Scan for the cell matching the given text and deliver its (x, y) coordinate at center. 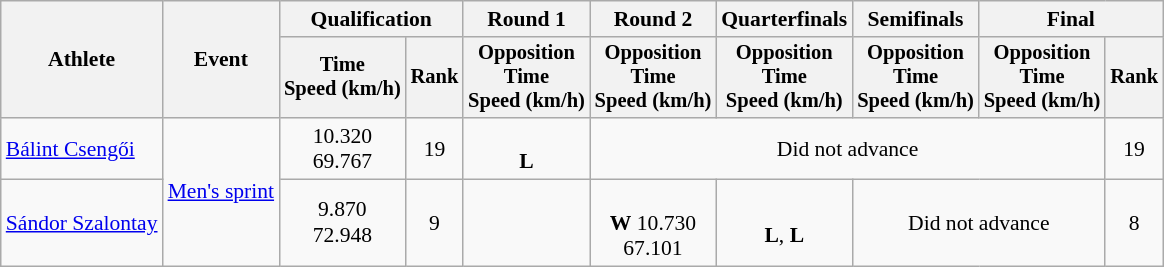
9.87072.948 (342, 224)
Sándor Szalontay (82, 224)
Men's sprint (222, 192)
Round 2 (654, 19)
Final (1071, 19)
Round 1 (526, 19)
TimeSpeed (km/h) (342, 78)
9 (435, 224)
Event (222, 60)
W 10.73067.101 (654, 224)
L, L (784, 224)
L (526, 148)
Quarterfinals (784, 19)
Semifinals (916, 19)
Athlete (82, 60)
8 (1134, 224)
10.32069.767 (342, 148)
Qualification (371, 19)
Bálint Csengői (82, 148)
